Search for the cell housing the specified text and yield its [x, y] center coordinate. 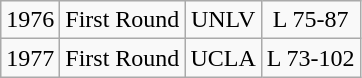
L 75-87 [310, 20]
1976 [30, 20]
L 73-102 [310, 58]
1977 [30, 58]
UNLV [223, 20]
UCLA [223, 58]
